Extract the [x, y] coordinate from the center of the cell holding the provided text.  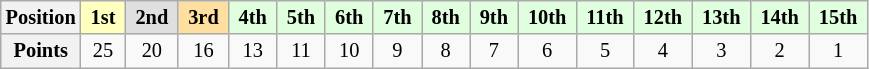
9 [397, 51]
12th [663, 17]
3 [721, 51]
7 [494, 51]
3rd [203, 17]
11 [301, 51]
1 [838, 51]
5th [301, 17]
Points [41, 51]
13th [721, 17]
25 [104, 51]
7th [397, 17]
10th [547, 17]
11th [604, 17]
2nd [152, 17]
8th [446, 17]
14th [779, 17]
2 [779, 51]
5 [604, 51]
1st [104, 17]
15th [838, 17]
4th [253, 17]
Position [41, 17]
13 [253, 51]
16 [203, 51]
6th [349, 17]
4 [663, 51]
10 [349, 51]
20 [152, 51]
8 [446, 51]
6 [547, 51]
9th [494, 17]
